Return [X, Y] of the center of cell containing provided text 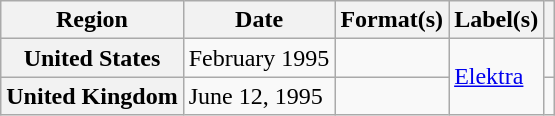
Date [259, 20]
February 1995 [259, 58]
June 12, 1995 [259, 96]
Label(s) [496, 20]
Elektra [496, 77]
Format(s) [392, 20]
United Kingdom [92, 96]
Region [92, 20]
United States [92, 58]
